Search for the cell housing the specified text and yield its (x, y) center coordinate. 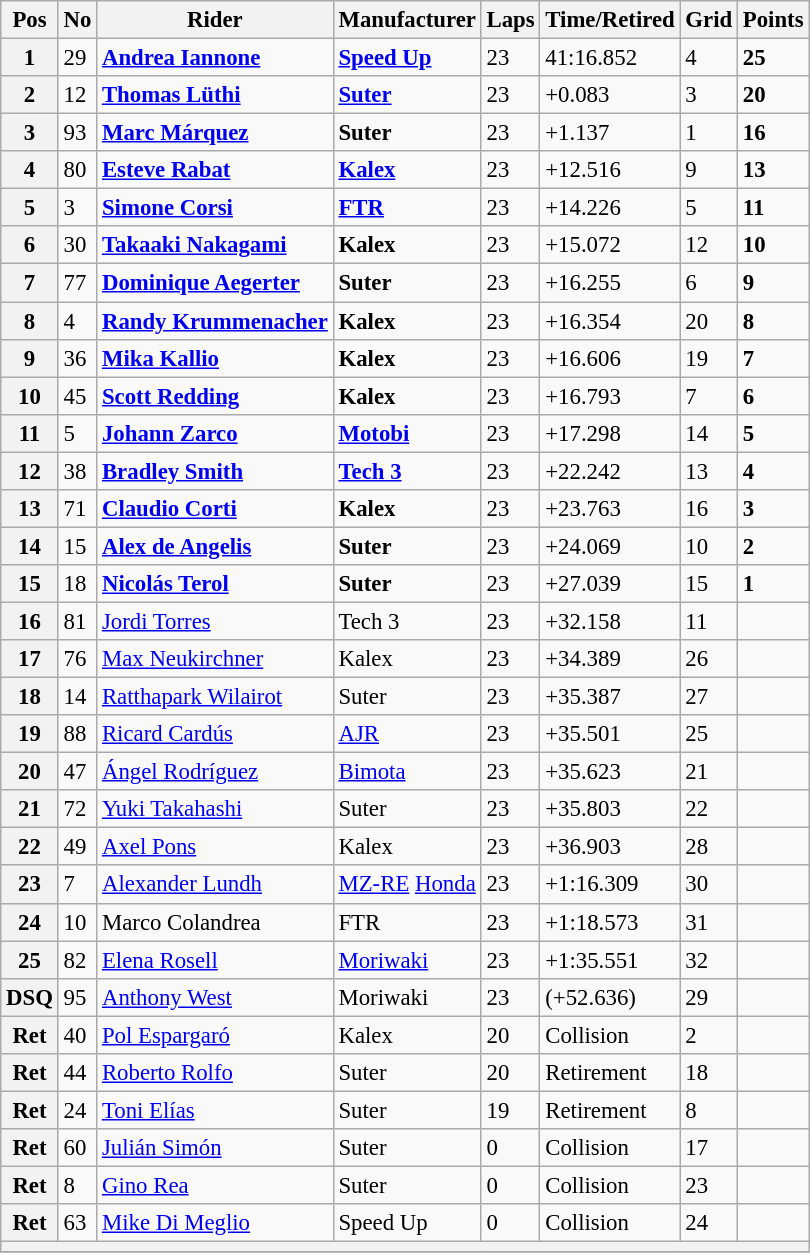
Manufacturer (407, 20)
+16.606 (610, 358)
+36.903 (610, 847)
76 (77, 659)
Axel Pons (216, 847)
93 (77, 133)
88 (77, 734)
+32.158 (610, 621)
Rider (216, 20)
+0.083 (610, 95)
Motobi (407, 433)
45 (77, 396)
28 (708, 847)
Gino Rea (216, 1185)
Thomas Lüthi (216, 95)
Claudio Corti (216, 509)
47 (77, 772)
+14.226 (610, 208)
Bradley Smith (216, 471)
+24.069 (610, 546)
31 (708, 922)
Toni Elías (216, 1110)
+15.072 (610, 245)
Yuki Takahashi (216, 809)
Mike Di Meglio (216, 1223)
72 (77, 809)
Dominique Aegerter (216, 283)
+16.793 (610, 396)
80 (77, 170)
+1:18.573 (610, 922)
Alex de Angelis (216, 546)
Andrea Iannone (216, 58)
Bimota (407, 772)
Roberto Rolfo (216, 1073)
Marc Márquez (216, 133)
Nicolás Terol (216, 584)
No (77, 20)
81 (77, 621)
Esteve Rabat (216, 170)
+12.516 (610, 170)
Anthony West (216, 997)
Ratthapark Wilairot (216, 697)
Simone Corsi (216, 208)
+1:35.551 (610, 960)
26 (708, 659)
63 (77, 1223)
+1.137 (610, 133)
Pos (30, 20)
32 (708, 960)
71 (77, 509)
41:16.852 (610, 58)
38 (77, 471)
MZ-RE Honda (407, 885)
Randy Krummenacher (216, 321)
44 (77, 1073)
+22.242 (610, 471)
Julián Simón (216, 1148)
Elena Rosell (216, 960)
Takaaki Nakagami (216, 245)
Grid (708, 20)
95 (77, 997)
Jordi Torres (216, 621)
77 (77, 283)
+17.298 (610, 433)
Scott Redding (216, 396)
Pol Espargaró (216, 1035)
(+52.636) (610, 997)
Johann Zarco (216, 433)
+16.255 (610, 283)
49 (77, 847)
27 (708, 697)
Max Neukirchner (216, 659)
Mika Kallio (216, 358)
Laps (510, 20)
+23.763 (610, 509)
+35.387 (610, 697)
40 (77, 1035)
36 (77, 358)
+27.039 (610, 584)
Points (774, 20)
Alexander Lundh (216, 885)
AJR (407, 734)
82 (77, 960)
+35.803 (610, 809)
+35.623 (610, 772)
Time/Retired (610, 20)
60 (77, 1148)
Ricard Cardús (216, 734)
+16.354 (610, 321)
+35.501 (610, 734)
Ángel Rodríguez (216, 772)
+1:16.309 (610, 885)
DSQ (30, 997)
Marco Colandrea (216, 922)
+34.389 (610, 659)
